Return the [x, y] coordinate for the center point of the cell that contains the specified text.  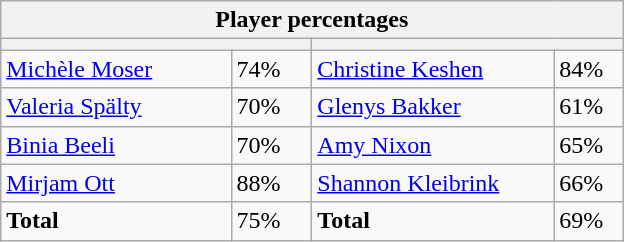
75% [272, 221]
65% [588, 145]
61% [588, 107]
74% [272, 69]
Christine Keshen [433, 69]
Glenys Bakker [433, 107]
Valeria Spälty [116, 107]
69% [588, 221]
Mirjam Ott [116, 183]
Michèle Moser [116, 69]
Player percentages [312, 20]
84% [588, 69]
Amy Nixon [433, 145]
Shannon Kleibrink [433, 183]
88% [272, 183]
66% [588, 183]
Binia Beeli [116, 145]
